Identify which cell holds the provided text, then report its [X, Y] central coordinate. 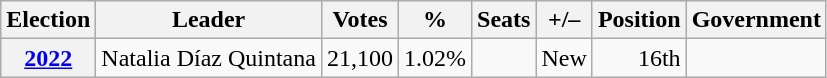
Votes [360, 20]
Leader [209, 20]
2022 [48, 58]
Election [48, 20]
Natalia Díaz Quintana [209, 58]
Seats [504, 20]
Government [756, 20]
% [436, 20]
New [564, 58]
+/– [564, 20]
Position [639, 20]
16th [639, 58]
1.02% [436, 58]
21,100 [360, 58]
